Extract the [x, y] coordinate from the center of the cell holding the provided text.  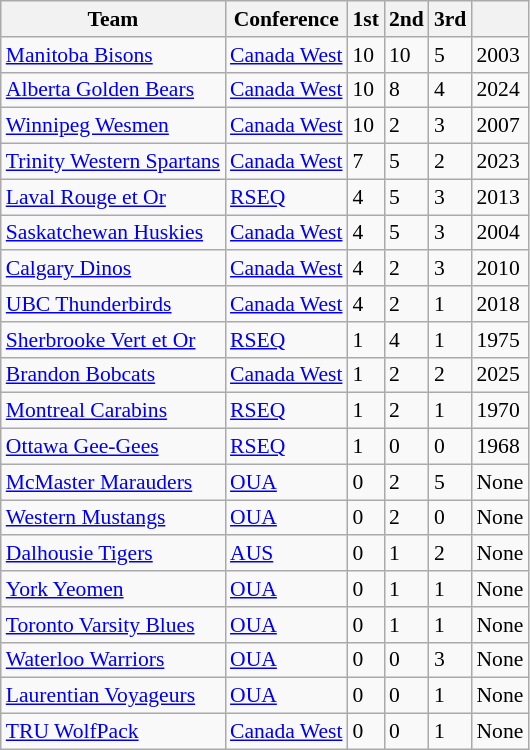
Conference [286, 19]
York Yeomen [113, 589]
McMaster Marauders [113, 482]
2nd [406, 19]
7 [366, 162]
2025 [500, 375]
1970 [500, 411]
2007 [500, 126]
AUS [286, 554]
Calgary Dinos [113, 269]
2024 [500, 90]
Manitoba Bisons [113, 55]
8 [406, 90]
Laurentian Voyageurs [113, 696]
Western Mustangs [113, 518]
TRU WolfPack [113, 732]
2003 [500, 55]
3rd [450, 19]
Alberta Golden Bears [113, 90]
Dalhousie Tigers [113, 554]
Team [113, 19]
Montreal Carabins [113, 411]
2023 [500, 162]
2018 [500, 304]
Saskatchewan Huskies [113, 233]
Ottawa Gee-Gees [113, 447]
Sherbrooke Vert et Or [113, 340]
2013 [500, 197]
Brandon Bobcats [113, 375]
Winnipeg Wesmen [113, 126]
1968 [500, 447]
UBC Thunderbirds [113, 304]
1st [366, 19]
2010 [500, 269]
1975 [500, 340]
Toronto Varsity Blues [113, 625]
Trinity Western Spartans [113, 162]
2004 [500, 233]
Laval Rouge et Or [113, 197]
Waterloo Warriors [113, 660]
